Detect which cell encompasses the target text, then output its [X, Y] center coordinate. 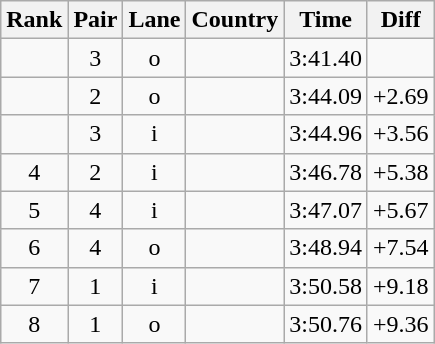
Country [235, 20]
+5.67 [400, 210]
3:44.09 [326, 96]
+2.69 [400, 96]
3:44.96 [326, 134]
+5.38 [400, 172]
3:41.40 [326, 58]
6 [34, 248]
+9.18 [400, 286]
Time [326, 20]
8 [34, 324]
+3.56 [400, 134]
3:46.78 [326, 172]
+9.36 [400, 324]
3:50.58 [326, 286]
3:47.07 [326, 210]
Lane [154, 20]
Diff [400, 20]
5 [34, 210]
Rank [34, 20]
3:50.76 [326, 324]
3:48.94 [326, 248]
Pair [96, 20]
7 [34, 286]
+7.54 [400, 248]
